Extract the (x, y) coordinate from the center of the cell holding the provided text.  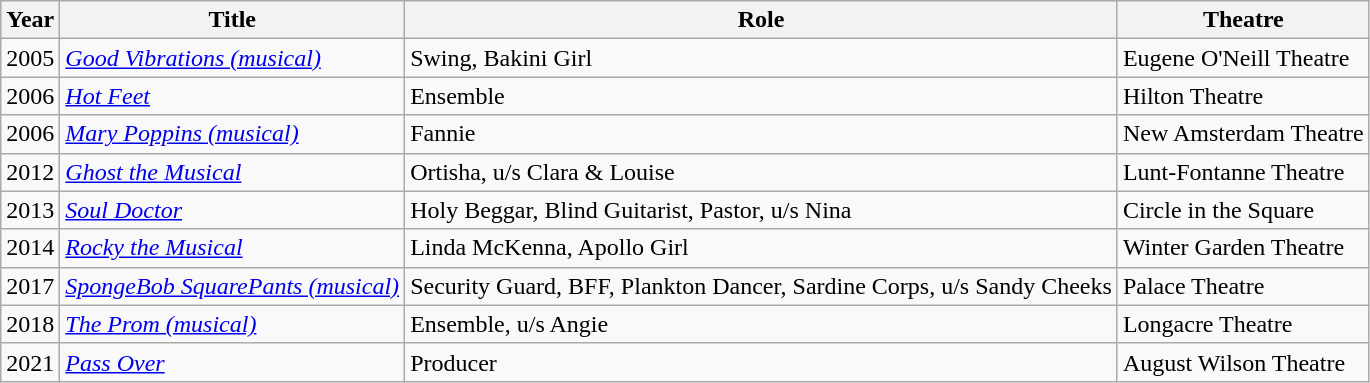
Pass Over (232, 362)
Lunt-Fontanne Theatre (1243, 172)
Palace Theatre (1243, 286)
Ensemble, u/s Angie (762, 324)
Winter Garden Theatre (1243, 248)
Linda McKenna, Apollo Girl (762, 248)
2018 (30, 324)
2005 (30, 58)
SpongeBob SquarePants (musical) (232, 286)
2021 (30, 362)
The Prom (musical) (232, 324)
2012 (30, 172)
2014 (30, 248)
Soul Doctor (232, 210)
Longacre Theatre (1243, 324)
August Wilson Theatre (1243, 362)
Good Vibrations (musical) (232, 58)
Ensemble (762, 96)
Circle in the Square (1243, 210)
2017 (30, 286)
Fannie (762, 134)
Mary Poppins (musical) (232, 134)
Year (30, 20)
Holy Beggar, Blind Guitarist, Pastor, u/s Nina (762, 210)
Role (762, 20)
Security Guard, BFF, Plankton Dancer, Sardine Corps, u/s Sandy Cheeks (762, 286)
Theatre (1243, 20)
Ortisha, u/s Clara & Louise (762, 172)
Ghost the Musical (232, 172)
Rocky the Musical (232, 248)
Swing, Bakini Girl (762, 58)
Hot Feet (232, 96)
Title (232, 20)
New Amsterdam Theatre (1243, 134)
Producer (762, 362)
Eugene O'Neill Theatre (1243, 58)
2013 (30, 210)
Hilton Theatre (1243, 96)
